Detect which cell encompasses the target text, then output its [X, Y] center coordinate. 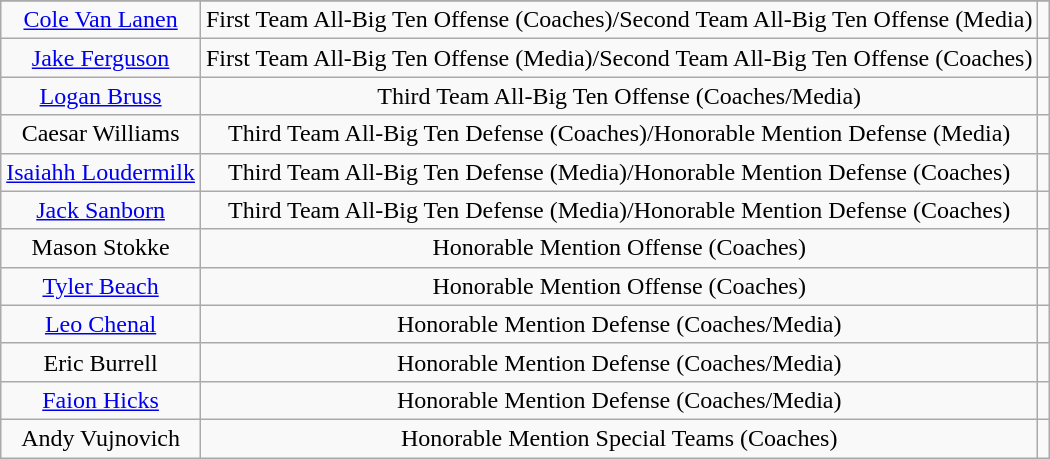
Third Team All-Big Ten Defense (Coaches)/Honorable Mention Defense (Media) [619, 134]
Tyler Beach [101, 286]
Logan Bruss [101, 96]
Andy Vujnovich [101, 438]
Third Team All-Big Ten Offense (Coaches/Media) [619, 96]
Cole Van Lanen [101, 20]
Jake Ferguson [101, 58]
Jack Sanborn [101, 210]
Isaiahh Loudermilk [101, 172]
Caesar Williams [101, 134]
Eric Burrell [101, 362]
First Team All-Big Ten Offense (Coaches)/Second Team All-Big Ten Offense (Media) [619, 20]
Mason Stokke [101, 248]
Faion Hicks [101, 400]
First Team All-Big Ten Offense (Media)/Second Team All-Big Ten Offense (Coaches) [619, 58]
Honorable Mention Special Teams (Coaches) [619, 438]
Leo Chenal [101, 324]
